From the cell containing the given text, extract its center point as [X, Y] coordinate. 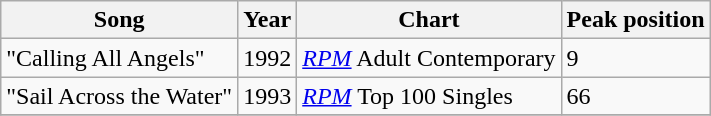
Year [268, 20]
Peak position [636, 20]
1993 [268, 96]
Song [120, 20]
Chart [429, 20]
"Calling All Angels" [120, 58]
9 [636, 58]
1992 [268, 58]
"Sail Across the Water" [120, 96]
RPM Top 100 Singles [429, 96]
RPM Adult Contemporary [429, 58]
66 [636, 96]
